Identify which cell holds the provided text, then report its (X, Y) central coordinate. 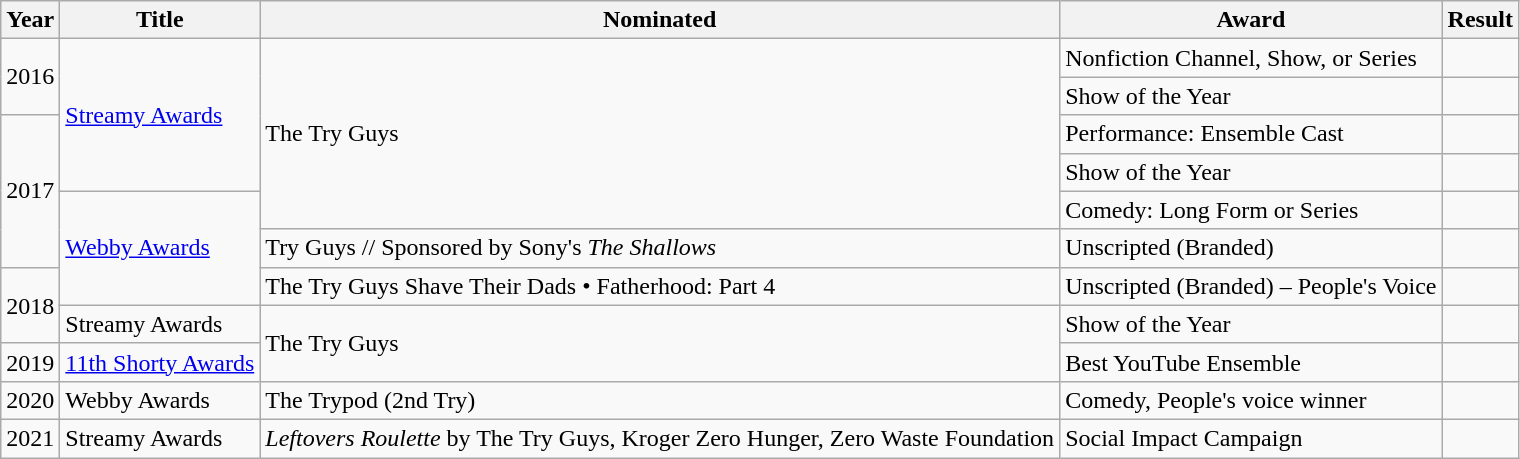
The Trypod (2nd Try) (660, 400)
Best YouTube Ensemble (1251, 362)
Comedy, People's voice winner (1251, 400)
Nonfiction Channel, Show, or Series (1251, 58)
Title (160, 20)
2019 (30, 362)
2020 (30, 400)
Unscripted (Branded) (1251, 248)
2018 (30, 305)
2016 (30, 77)
11th Shorty Awards (160, 362)
2017 (30, 191)
Comedy: Long Form or Series (1251, 210)
Unscripted (Branded) – People's Voice (1251, 286)
Year (30, 20)
Leftovers Roulette by The Try Guys, Kroger Zero Hunger, Zero Waste Foundation (660, 438)
The Try Guys Shave Their Dads • Fatherhood: Part 4 (660, 286)
Award (1251, 20)
Performance: Ensemble Cast (1251, 134)
2021 (30, 438)
Try Guys // Sponsored by Sony's The Shallows (660, 248)
Nominated (660, 20)
Result (1480, 20)
Social Impact Campaign (1251, 438)
